Return the (x, y) coordinate for the center point of the cell that contains the specified text.  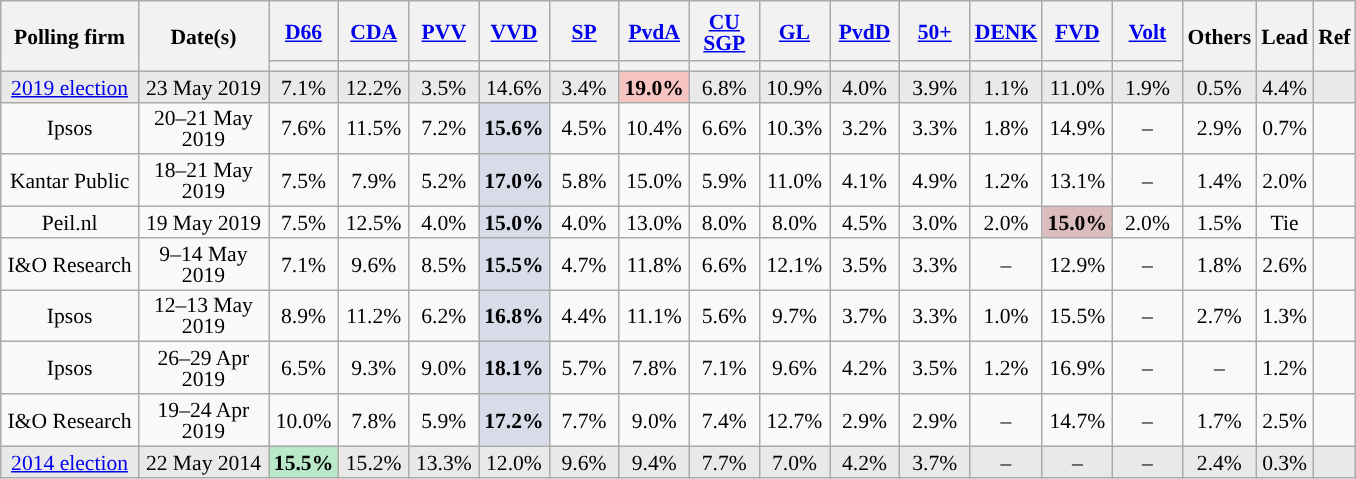
11.2% (374, 316)
3.2% (865, 128)
12.0% (514, 462)
4.1% (865, 181)
1.3% (1284, 316)
CUSGP (724, 31)
17.2% (514, 420)
14.7% (1077, 420)
26–29 Apr 2019 (203, 368)
5.8% (584, 181)
16.9% (1077, 368)
PVV (444, 31)
2.5% (1284, 420)
50+ (935, 31)
10.0% (303, 420)
18–21 May 2019 (203, 181)
20–21 May 2019 (203, 128)
1.0% (1006, 316)
9.3% (374, 368)
1.7% (1219, 420)
13.3% (444, 462)
9.7% (794, 316)
Ref (1334, 36)
9–14 May 2019 (203, 264)
DENK (1006, 31)
14.9% (1077, 128)
10.9% (794, 86)
2014 election (70, 462)
Polling firm (70, 36)
17.0% (514, 181)
9.4% (654, 462)
22 May 2014 (203, 462)
0.5% (1219, 86)
6.2% (444, 316)
7.4% (724, 420)
7.9% (374, 181)
11.5% (374, 128)
0.3% (1284, 462)
12.7% (794, 420)
VVD (514, 31)
11.1% (654, 316)
4.7% (584, 264)
4.9% (935, 181)
7.0% (794, 462)
2.4% (1219, 462)
0.7% (1284, 128)
8.9% (303, 316)
1.5% (1219, 222)
12.9% (1077, 264)
15.6% (514, 128)
12–13 May 2019 (203, 316)
PvdA (654, 31)
Date(s) (203, 36)
2019 election (70, 86)
13.0% (654, 222)
18.1% (514, 368)
12.5% (374, 222)
D66 (303, 31)
2.6% (1284, 264)
5.2% (444, 181)
Lead (1284, 36)
5.7% (584, 368)
6.8% (724, 86)
19 May 2019 (203, 222)
10.3% (794, 128)
Tie (1284, 222)
CDA (374, 31)
3.0% (935, 222)
Kantar Public (70, 181)
14.6% (514, 86)
15.2% (374, 462)
8.5% (444, 264)
2.7% (1219, 316)
SP (584, 31)
5.6% (724, 316)
23 May 2019 (203, 86)
3.4% (584, 86)
16.8% (514, 316)
11.8% (654, 264)
7.6% (303, 128)
7.2% (444, 128)
6.5% (303, 368)
12.2% (374, 86)
1.9% (1147, 86)
FVD (1077, 31)
10.4% (654, 128)
3.9% (935, 86)
PvdD (865, 31)
GL (794, 31)
Volt (1147, 31)
1.4% (1219, 181)
19–24 Apr 2019 (203, 420)
Peil.nl (70, 222)
12.1% (794, 264)
13.1% (1077, 181)
Others (1219, 36)
1.1% (1006, 86)
19.0% (654, 86)
